Locate the cell with the specified text and output its [X, Y] center coordinate. 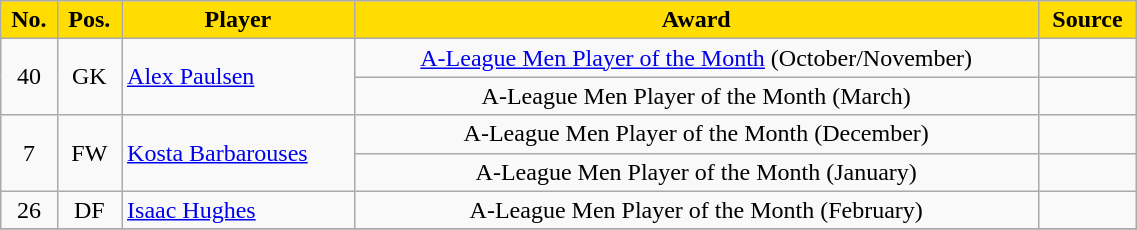
A-League Men Player of the Month (October/November) [696, 58]
Award [696, 20]
GK [89, 77]
A-League Men Player of the Month (March) [696, 96]
Kosta Barbarouses [238, 153]
Alex Paulsen [238, 77]
No. [29, 20]
40 [29, 77]
FW [89, 153]
26 [29, 210]
A-League Men Player of the Month (December) [696, 134]
A-League Men Player of the Month (February) [696, 210]
Player [238, 20]
DF [89, 210]
7 [29, 153]
Source [1088, 20]
Pos. [89, 20]
A-League Men Player of the Month (January) [696, 172]
Isaac Hughes [238, 210]
